Determine the [x, y] coordinate at the center of the cell enclosing the given text.  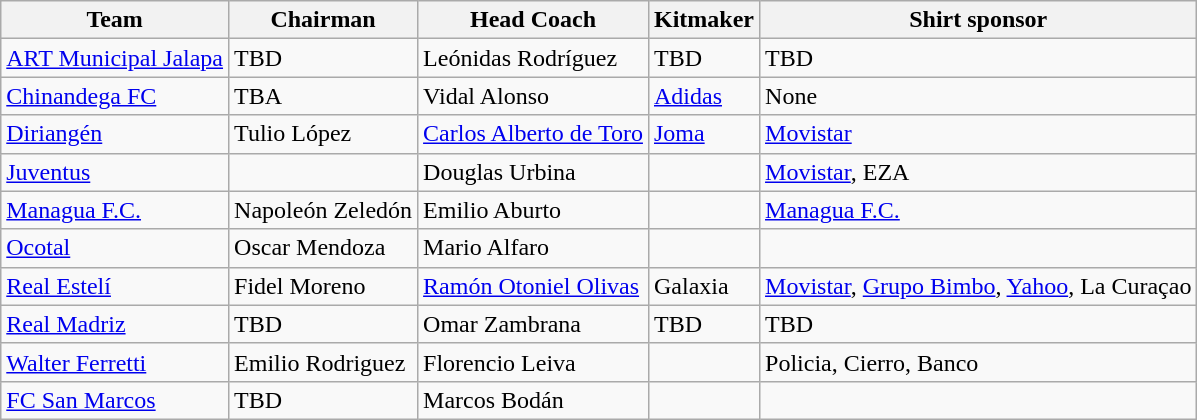
Kitmaker [704, 20]
Napoleón Zeledón [324, 210]
Mario Alfaro [534, 248]
Head Coach [534, 20]
Juventus [115, 172]
TBA [324, 96]
Emilio Rodriguez [324, 362]
Ocotal [115, 248]
Movistar, Grupo Bimbo, Yahoo, La Curaçao [978, 286]
Chinandega FC [115, 96]
Walter Ferretti [115, 362]
Carlos Alberto de Toro [534, 134]
Omar Zambrana [534, 324]
ART Municipal Jalapa [115, 58]
Real Madriz [115, 324]
Diriangén [115, 134]
Florencio Leiva [534, 362]
Marcos Bodán [534, 400]
Joma [704, 134]
Fidel Moreno [324, 286]
Galaxia [704, 286]
Real Estelí [115, 286]
Team [115, 20]
Leónidas Rodríguez [534, 58]
Movistar [978, 134]
Movistar, EZA [978, 172]
Oscar Mendoza [324, 248]
FC San Marcos [115, 400]
Policia, Cierro, Banco [978, 362]
Douglas Urbina [534, 172]
Emilio Aburto [534, 210]
Shirt sponsor [978, 20]
Chairman [324, 20]
Ramón Otoniel Olivas [534, 286]
Vidal Alonso [534, 96]
None [978, 96]
Tulio López [324, 134]
Adidas [704, 96]
